Provide the (x, y) coordinate of the cell's center where the given text is located.  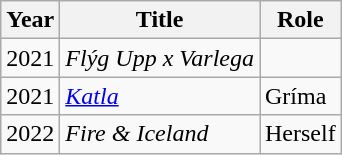
Flýg Upp x Varlega (160, 58)
Gríma (301, 96)
Katla (160, 96)
Year (30, 20)
Role (301, 20)
Fire & Iceland (160, 134)
2022 (30, 134)
Title (160, 20)
Herself (301, 134)
